Extract the (x, y) coordinate from the center of the cell holding the provided text.  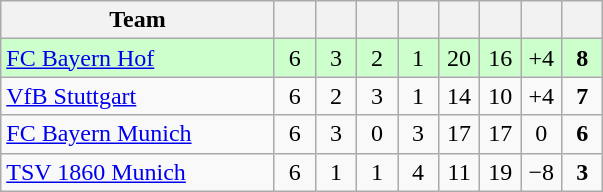
8 (582, 58)
VfB Stuttgart (138, 96)
16 (500, 58)
19 (500, 172)
4 (418, 172)
11 (460, 172)
TSV 1860 Munich (138, 172)
FC Bayern Hof (138, 58)
20 (460, 58)
Team (138, 20)
7 (582, 96)
14 (460, 96)
FC Bayern Munich (138, 134)
10 (500, 96)
−8 (542, 172)
